Find where the given text appears and provide that cell's center as (x, y) coordinate. 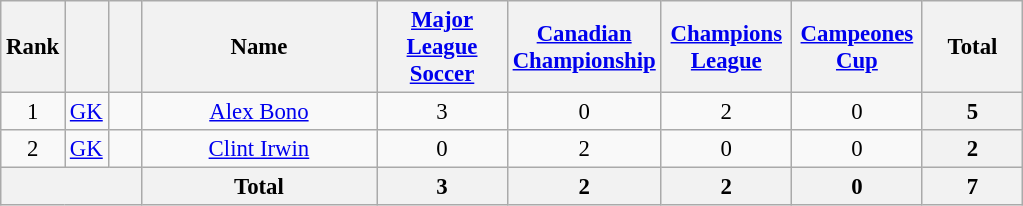
Major League Soccer (442, 47)
Champions League (726, 47)
1 (33, 112)
Canadian Championship (584, 47)
5 (972, 112)
Name (259, 47)
Rank (33, 47)
Campeones Cup (858, 47)
Alex Bono (259, 112)
Clint Irwin (259, 149)
7 (972, 187)
